Return [x, y] of the center of cell containing provided text 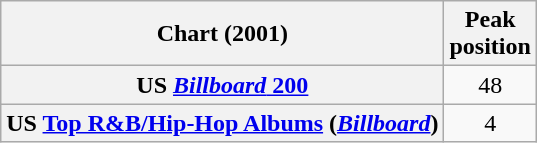
48 [490, 85]
Peak position [490, 34]
Chart (2001) [222, 34]
US Top R&B/Hip-Hop Albums (Billboard) [222, 123]
4 [490, 123]
US Billboard 200 [222, 85]
